Detect which cell encompasses the target text, then output its (X, Y) center coordinate. 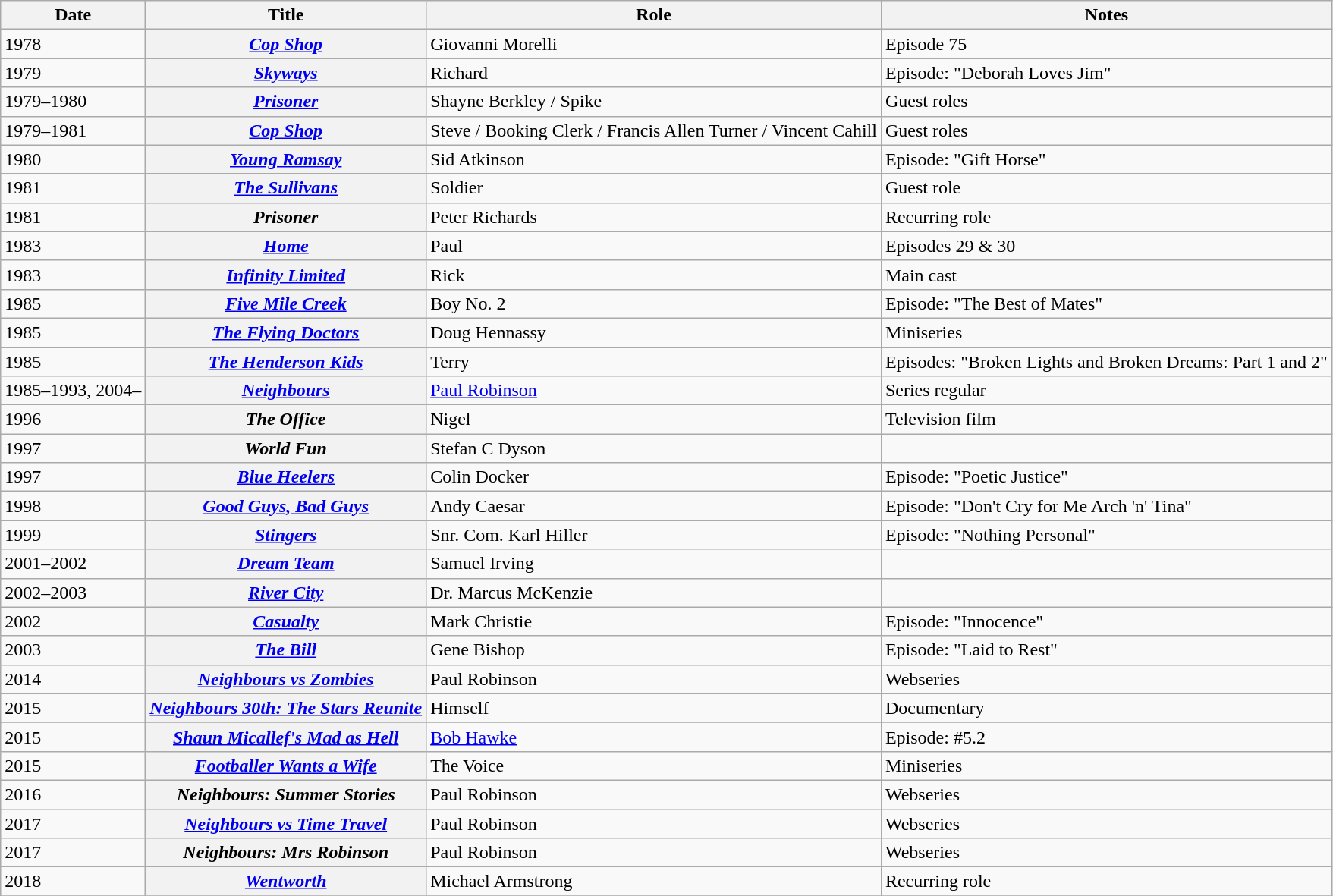
Episode: "Don't Cry for Me Arch 'n' Tina" (1106, 506)
Episodes 29 & 30 (1106, 246)
2002–2003 (73, 593)
Neighbours vs Zombies (286, 679)
2016 (73, 794)
1979–1981 (73, 130)
Role (654, 15)
1980 (73, 159)
Blue Heelers (286, 477)
Stefan C Dyson (654, 448)
Episodes: "Broken Lights and Broken Dreams: Part 1 and 2" (1106, 362)
Series regular (1106, 391)
Richard (654, 73)
2002 (73, 621)
Shayne Berkley / Spike (654, 102)
2014 (73, 679)
Himself (654, 708)
Episode: #5.2 (1106, 737)
Television film (1106, 420)
Neighbours: Mrs Robinson (286, 853)
Infinity Limited (286, 275)
Episode: "Laid to Rest" (1106, 650)
Dr. Marcus McKenzie (654, 593)
Episode: "Innocence" (1106, 621)
Nigel (654, 420)
Andy Caesar (654, 506)
Colin Docker (654, 477)
Rick (654, 275)
Casualty (286, 621)
1985–1993, 2004– (73, 391)
1996 (73, 420)
The Henderson Kids (286, 362)
The Sullivans (286, 188)
Notes (1106, 15)
Mark Christie (654, 621)
Sid Atkinson (654, 159)
1999 (73, 535)
Footballer Wants a Wife (286, 766)
Doug Hennassy (654, 332)
Title (286, 15)
2003 (73, 650)
Documentary (1106, 708)
2001–2002 (73, 564)
Paul (654, 246)
Neighbours 30th: The Stars Reunite (286, 708)
The Flying Doctors (286, 332)
Samuel Irving (654, 564)
Michael Armstrong (654, 882)
Giovanni Morelli (654, 44)
Five Mile Creek (286, 303)
Terry (654, 362)
1979–1980 (73, 102)
Dream Team (286, 564)
Episode: "Gift Horse" (1106, 159)
Steve / Booking Clerk / Francis Allen Turner / Vincent Cahill (654, 130)
Soldier (654, 188)
The Office (286, 420)
Neighbours: Summer Stories (286, 794)
Stingers (286, 535)
River City (286, 593)
Boy No. 2 (654, 303)
Skyways (286, 73)
Episode: "Poetic Justice" (1106, 477)
The Bill (286, 650)
Episode: "The Best of Mates" (1106, 303)
Good Guys, Bad Guys (286, 506)
Gene Bishop (654, 650)
Neighbours vs Time Travel (286, 823)
1979 (73, 73)
Bob Hawke (654, 737)
Main cast (1106, 275)
Episode: "Nothing Personal" (1106, 535)
Episode 75 (1106, 44)
Wentworth (286, 882)
Peter Richards (654, 217)
Home (286, 246)
1998 (73, 506)
Young Ramsay (286, 159)
Date (73, 15)
Guest role (1106, 188)
1978 (73, 44)
Neighbours (286, 391)
Snr. Com. Karl Hiller (654, 535)
Shaun Micallef's Mad as Hell (286, 737)
2018 (73, 882)
Episode: "Deborah Loves Jim" (1106, 73)
World Fun (286, 448)
The Voice (654, 766)
